Locate the cell with the specified text and output its (X, Y) center coordinate. 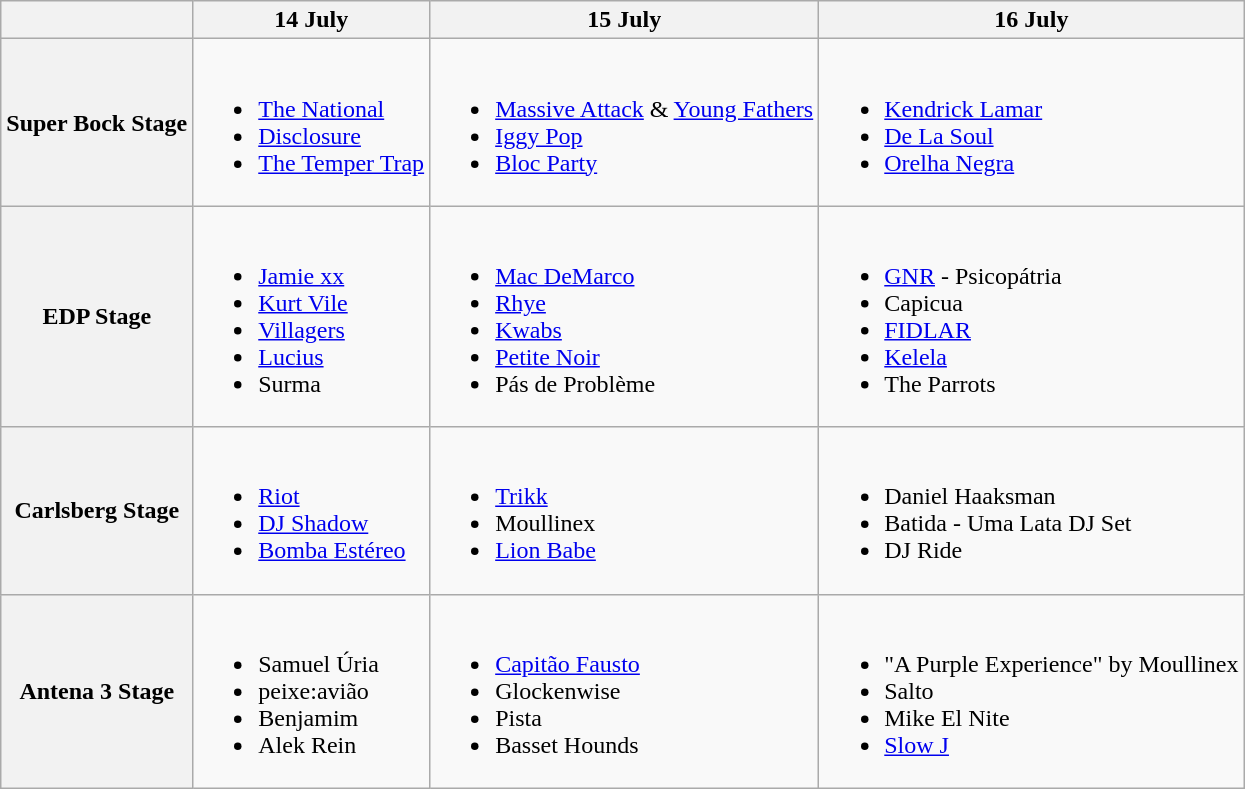
TrikkMoullinexLion Babe (624, 510)
Capitão FaustoGlockenwisePistaBasset Hounds (624, 691)
Super Bock Stage (97, 122)
The NationalDisclosureThe Temper Trap (312, 122)
"A Purple Experience" by MoullinexSaltoMike El NiteSlow J (1032, 691)
EDP Stage (97, 316)
Antena 3 Stage (97, 691)
14 July (312, 20)
Massive Attack & Young FathersIggy PopBloc Party (624, 122)
GNR - PsicopátriaCapicuaFIDLARKelelaThe Parrots (1032, 316)
15 July (624, 20)
RiotDJ ShadowBomba Estéreo (312, 510)
Jamie xxKurt VileVillagersLuciusSurma (312, 316)
Kendrick LamarDe La SoulOrelha Negra (1032, 122)
16 July (1032, 20)
Daniel HaaksmanBatida - Uma Lata DJ SetDJ Ride (1032, 510)
Samuel Úriapeixe:aviãoBenjamimAlek Rein (312, 691)
Carlsberg Stage (97, 510)
Mac DeMarcoRhyeKwabsPetite NoirPás de Problème (624, 316)
